Locate the cell with the specified text and output its (X, Y) center coordinate. 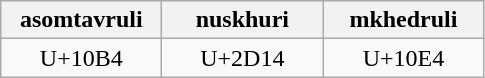
asomtavruli (82, 20)
mkhedruli (404, 20)
U+10B4 (82, 58)
U+10E4 (404, 58)
U+2D14 (242, 58)
nuskhuri (242, 20)
